Return the (X, Y) coordinate for the center point of the cell that contains the specified text.  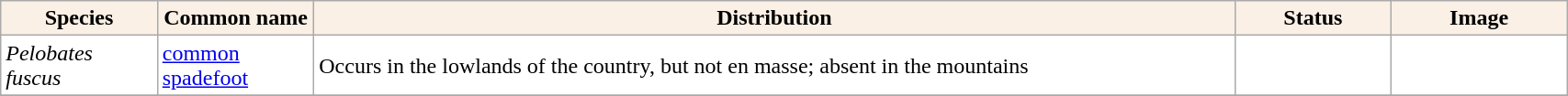
Pelobates fuscus (79, 66)
Common name (235, 18)
Image (1479, 18)
Distribution (774, 18)
common spadefoot (235, 66)
Species (79, 18)
Status (1313, 18)
Occurs in the lowlands of the country, but not en masse; absent in the mountains (774, 66)
